For the text-containing cell, return its midpoint in [X, Y] coordinate format. 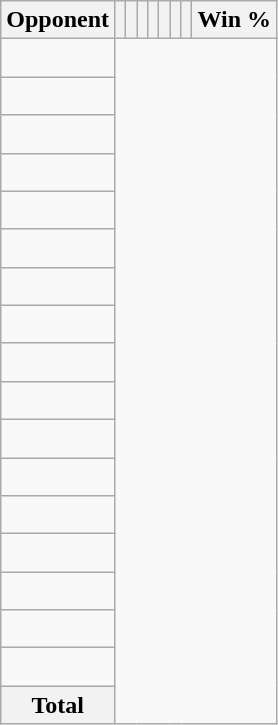
Total [58, 705]
Opponent [58, 20]
Win % [234, 20]
